Search for the cell housing the specified text and yield its (X, Y) center coordinate. 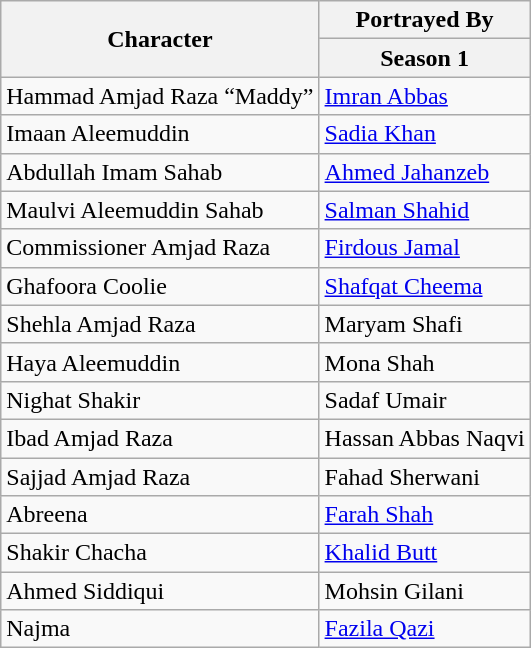
Maulvi Aleemuddin Sahab (160, 210)
Fahad Sherwani (424, 477)
Season 1 (424, 58)
Ibad Amjad Raza (160, 438)
Mohsin Gilani (424, 591)
Hammad Amjad Raza “Maddy” (160, 96)
Sajjad Amjad Raza (160, 477)
Shakir Chacha (160, 553)
Maryam Shafi (424, 324)
Najma (160, 629)
Ahmed Jahanzeb (424, 172)
Sadaf Umair (424, 400)
Imran Abbas (424, 96)
Nighat Shakir (160, 400)
Sadia Khan (424, 134)
Ghafoora Coolie (160, 286)
Portrayed By (424, 20)
Haya Aleemuddin (160, 362)
Fazila Qazi (424, 629)
Shafqat Cheema (424, 286)
Abreena (160, 515)
Hassan Abbas Naqvi (424, 438)
Imaan Aleemuddin (160, 134)
Salman Shahid (424, 210)
Firdous Jamal (424, 248)
Mona Shah (424, 362)
Shehla Amjad Raza (160, 324)
Ahmed Siddiqui (160, 591)
Commissioner Amjad Raza (160, 248)
Abdullah Imam Sahab (160, 172)
Farah Shah (424, 515)
Khalid Butt (424, 553)
Character (160, 39)
